For the text-containing cell, return its midpoint in [x, y] coordinate format. 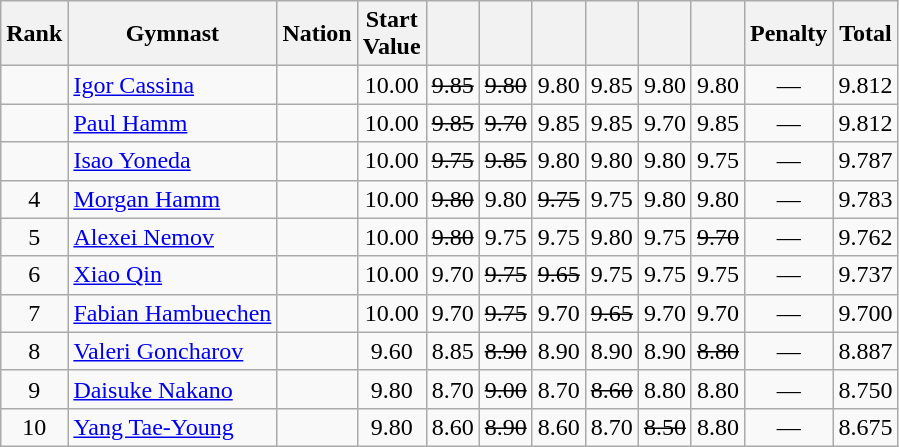
10 [34, 427]
Alexei Nemov [172, 237]
9.00 [506, 389]
Fabian Hambuechen [172, 313]
4 [34, 199]
Gymnast [172, 34]
9.737 [866, 275]
Isao Yoneda [172, 161]
Total [866, 34]
9.787 [866, 161]
8 [34, 351]
Paul Hamm [172, 123]
8.750 [866, 389]
9.60 [392, 351]
StartValue [392, 34]
Penalty [788, 34]
Xiao Qin [172, 275]
9 [34, 389]
5 [34, 237]
Yang Tae-Young [172, 427]
8.50 [664, 427]
8.675 [866, 427]
Daisuke Nakano [172, 389]
6 [34, 275]
7 [34, 313]
Morgan Hamm [172, 199]
9.700 [866, 313]
8.85 [452, 351]
Rank [34, 34]
Nation [317, 34]
Valeri Goncharov [172, 351]
Igor Cassina [172, 85]
9.783 [866, 199]
9.762 [866, 237]
8.887 [866, 351]
